From the cell containing the given text, extract its center point as [x, y] coordinate. 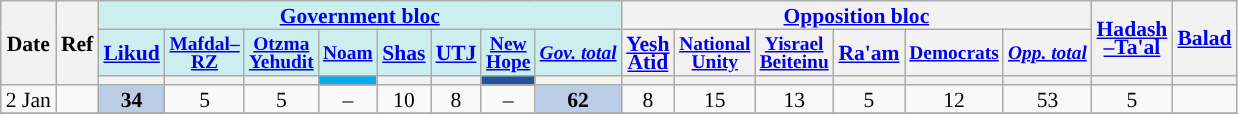
Mafdal–RZ [204, 52]
OtzmaYehudit [281, 52]
Likud [132, 52]
53 [1047, 100]
12 [954, 100]
NewHope [508, 52]
Hadash–Ta'al [1132, 38]
Shas [404, 52]
Balad [1204, 38]
UTJ [456, 52]
Opposition bloc [856, 15]
YisraelBeiteinu [794, 52]
34 [132, 100]
62 [578, 100]
2 Jan [28, 100]
Date [28, 43]
Noam [348, 52]
Government bloc [360, 15]
Democrats [954, 52]
13 [794, 100]
Gov. total [578, 52]
Ra'am [868, 52]
YeshAtid [648, 52]
Opp. total [1047, 52]
NationalUnity [715, 52]
10 [404, 100]
15 [715, 100]
Ref [77, 43]
